Provide the [x, y] coordinate of the cell's center where the given text is located.  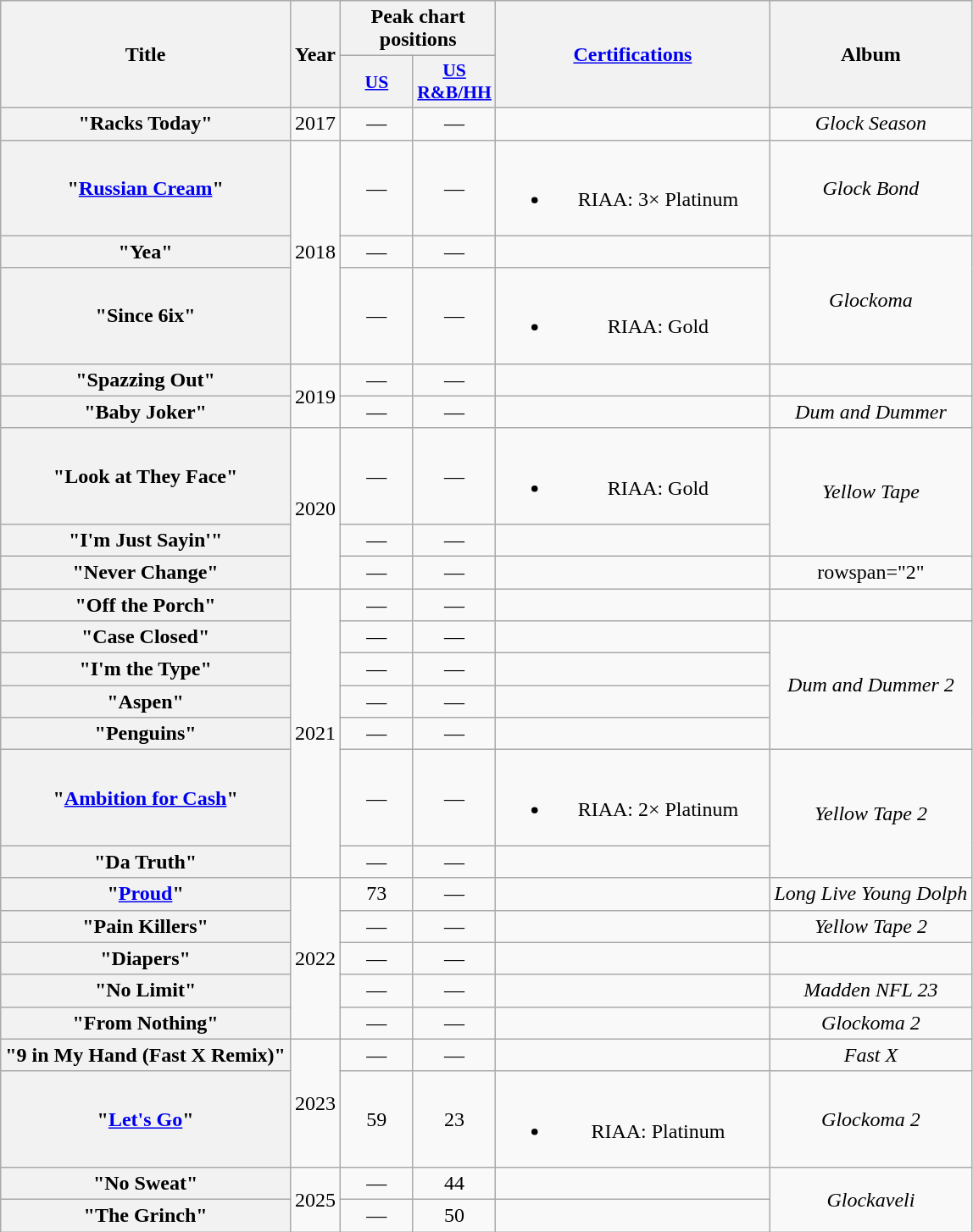
"Russian Cream" [146, 188]
44 [454, 1183]
Dum and Dummer 2 [871, 685]
2025 [315, 1199]
"Da Truth" [146, 862]
Glockaveli [871, 1199]
2019 [315, 396]
Glock Season [871, 124]
"No Limit" [146, 991]
23 [454, 1118]
"Since 6ix" [146, 315]
"Diapers" [146, 958]
rowspan="2" [871, 572]
"No Sweat" [146, 1183]
2023 [315, 1103]
2018 [315, 252]
"I'm the Type" [146, 669]
"The Grinch" [146, 1215]
"From Nothing" [146, 1023]
59 [377, 1118]
Glockoma [871, 300]
Long Live Young Dolph [871, 894]
"Look at They Face" [146, 476]
73 [377, 894]
Peak chart positions [419, 29]
2021 [315, 732]
US [377, 81]
"Let's Go" [146, 1118]
"Yea" [146, 252]
2020 [315, 508]
Yellow Tape [871, 491]
Year [315, 54]
Title [146, 54]
2017 [315, 124]
Album [871, 54]
"Penguins" [146, 734]
"Case Closed" [146, 637]
Glock Bond [871, 188]
"9 in My Hand (Fast X Remix)" [146, 1055]
50 [454, 1215]
USR&B/HH [454, 81]
"I'm Just Sayin'" [146, 540]
RIAA: Platinum [632, 1118]
"Aspen" [146, 702]
"Baby Joker" [146, 412]
Certifications [632, 54]
RIAA: 2× Platinum [632, 798]
Madden NFL 23 [871, 991]
"Racks Today" [146, 124]
"Never Change" [146, 572]
RIAA: 3× Platinum [632, 188]
"Proud" [146, 894]
Dum and Dummer [871, 412]
"Pain Killers" [146, 926]
"Off the Porch" [146, 604]
"Ambition for Cash" [146, 798]
2022 [315, 958]
Fast X [871, 1055]
"Spazzing Out" [146, 380]
